Pinpoint the cell where the given text exists, returning its [x, y] midpoint coordinate. 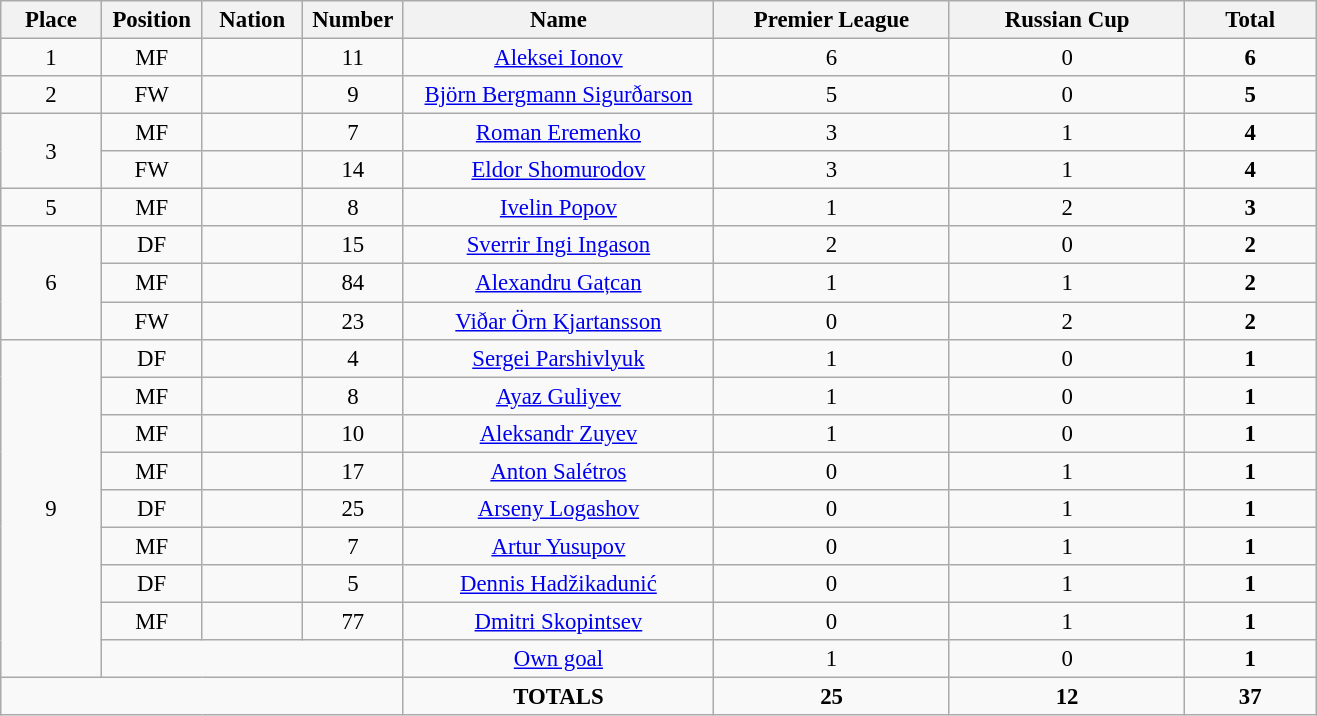
17 [354, 471]
Viðar Örn Kjartansson [558, 321]
Artur Yusupov [558, 546]
23 [354, 321]
14 [354, 170]
12 [1067, 697]
Position [152, 20]
Eldor Shomurodov [558, 170]
Ivelin Popov [558, 208]
77 [354, 621]
Total [1250, 20]
37 [1250, 697]
Björn Bergmann Sigurðarson [558, 95]
Sergei Parshivlyuk [558, 358]
Roman Eremenko [558, 133]
Dennis Hadžikadunić [558, 584]
Aleksandr Zuyev [558, 433]
Nation [252, 20]
Premier League [832, 20]
Sverrir Ingi Ingason [558, 245]
Aleksei Ionov [558, 58]
11 [354, 58]
Arseny Logashov [558, 509]
Anton Salétros [558, 471]
10 [354, 433]
Own goal [558, 659]
84 [354, 283]
TOTALS [558, 697]
Dmitri Skopintsev [558, 621]
Name [558, 20]
Place [52, 20]
Alexandru Gațcan [558, 283]
Number [354, 20]
Russian Cup [1067, 20]
Ayaz Guliyev [558, 396]
15 [354, 245]
